Search for the cell housing the specified text and yield its (X, Y) center coordinate. 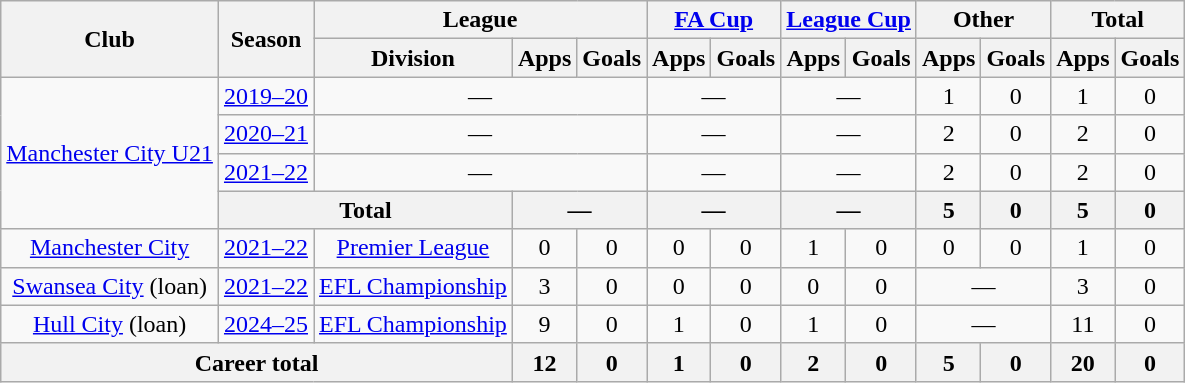
12 (544, 362)
Hull City (loan) (110, 324)
Manchester City (110, 248)
Premier League (414, 248)
FA Cup (714, 20)
2024–25 (266, 324)
11 (1083, 324)
League Cup (849, 20)
League (480, 20)
2020–21 (266, 134)
20 (1083, 362)
Club (110, 39)
2019–20 (266, 96)
Swansea City (loan) (110, 286)
Other (983, 20)
Career total (257, 362)
Division (414, 58)
9 (544, 324)
Season (266, 39)
Manchester City U21 (110, 153)
